Identify which cell holds the provided text, then report its (x, y) central coordinate. 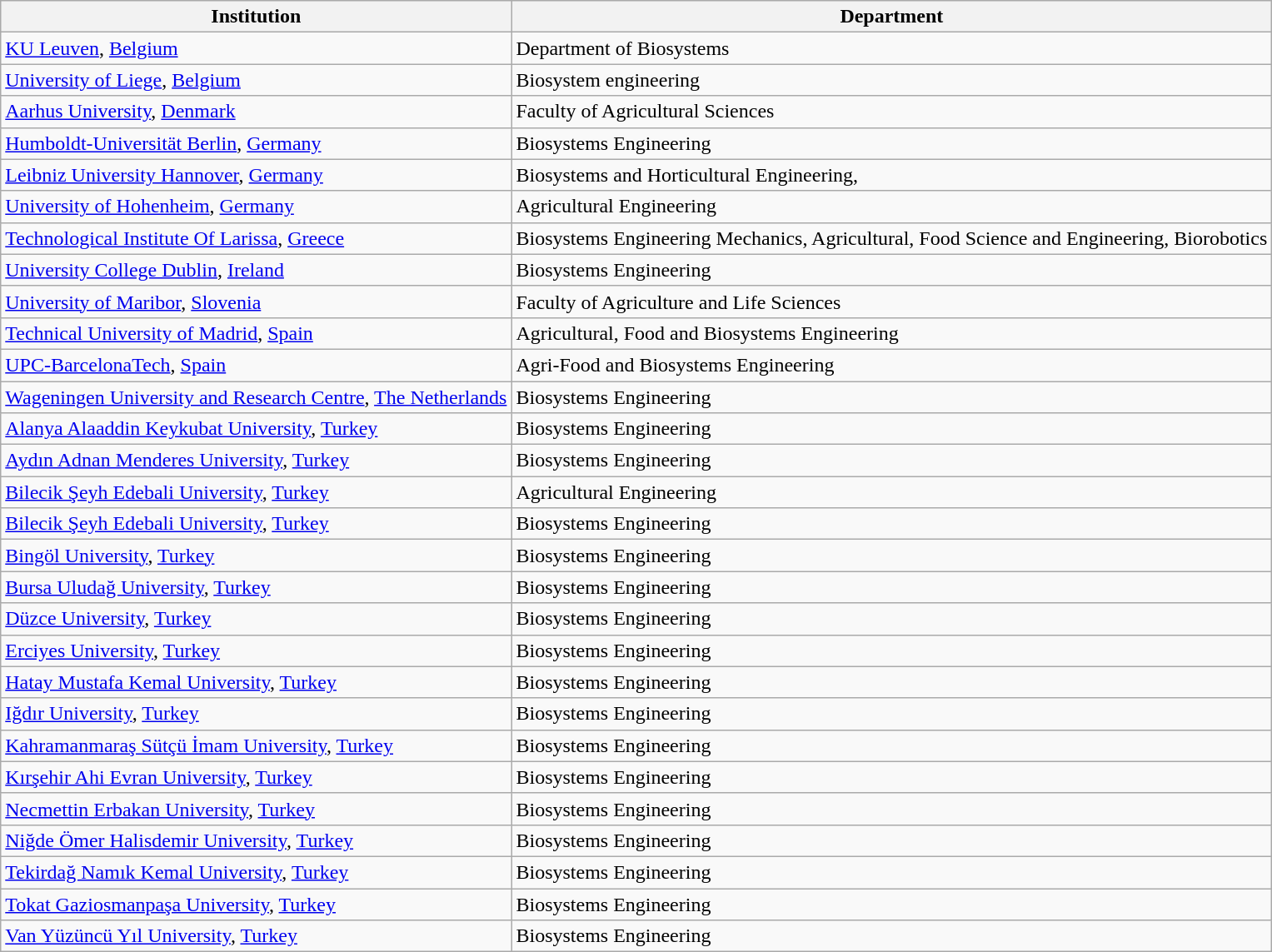
Faculty of Agricultural Sciences (891, 112)
Faculty of Agriculture and Life Sciences (891, 302)
Niğde Ömer Halisdemir University, Turkey (257, 840)
Tekirdağ Namık Kemal University, Turkey (257, 872)
Hatay Mustafa Kemal University, Turkey (257, 682)
Biosystems Engineering Mechanics, Agricultural, Food Science and Engineering, Biorobotics (891, 238)
Kahramanmaraş Sütçü İmam University, Turkey (257, 745)
Institution (257, 17)
Necmettin Erbakan University, Turkey (257, 809)
University of Hohenheim, Germany (257, 207)
Bingöl University, Turkey (257, 556)
KU Leuven, Belgium (257, 48)
Biosystem engineering (891, 80)
University College Dublin, Ireland (257, 270)
Biosystems and Horticultural Engineering, (891, 175)
Technological Institute Of Larissa, Greece (257, 238)
Aydın Adnan Menderes University, Turkey (257, 461)
Alanya Alaaddin Keykubat University, Turkey (257, 429)
Agri-Food and Biosystems Engineering (891, 365)
Humboldt-Universität Berlin, Germany (257, 143)
Kırşehir Ahi Evran University, Turkey (257, 777)
Düzce University, Turkey (257, 619)
Wageningen University and Research Centre, The Netherlands (257, 397)
Department of Biosystems (891, 48)
Van Yüzüncü Yıl University, Turkey (257, 936)
Agricultural, Food and Biosystems Engineering (891, 333)
Tokat Gaziosmanpaşa University, Turkey (257, 904)
Department (891, 17)
Erciyes University, Turkey (257, 650)
Bursa Uludağ University, Turkey (257, 587)
UPC-BarcelonaTech, Spain (257, 365)
University of Liege, Belgium (257, 80)
Leibniz University Hannover, Germany (257, 175)
Iğdır University, Turkey (257, 714)
Aarhus University, Denmark (257, 112)
Technical University of Madrid, Spain (257, 333)
University of Maribor, Slovenia (257, 302)
